Scan for the cell matching the given text and deliver its (x, y) coordinate at center. 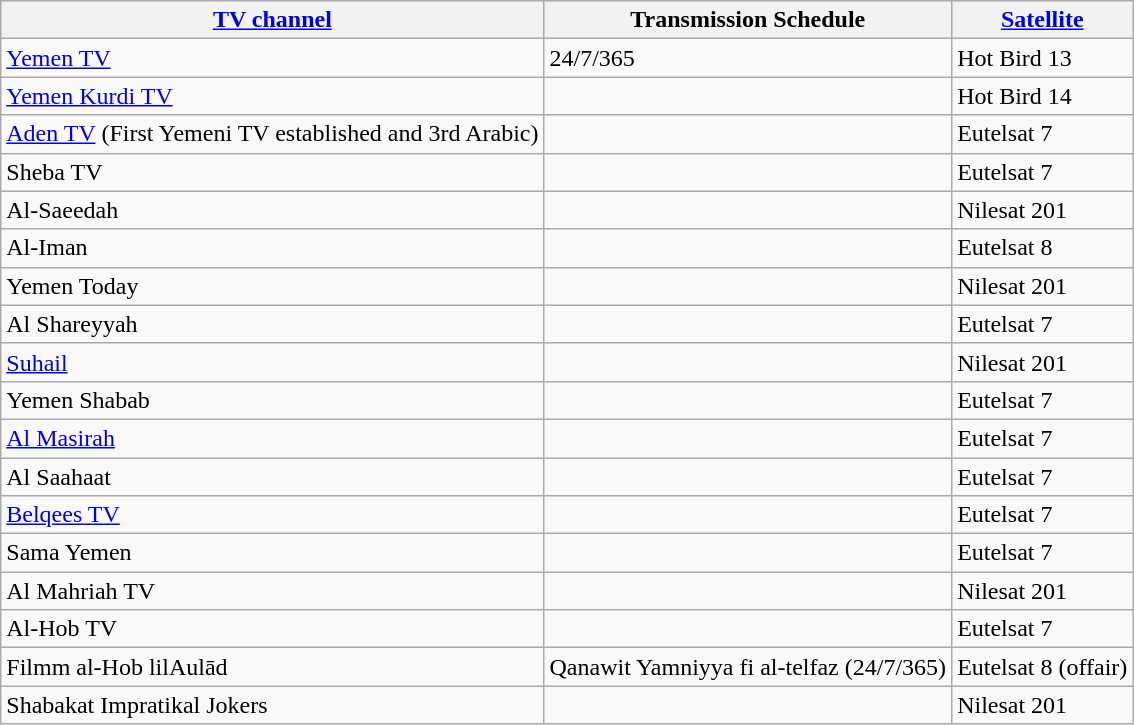
Eutelsat 8 (1042, 248)
Eutelsat 8 (offair) (1042, 667)
Belqees TV (272, 515)
Al-Saeedah (272, 210)
Al Masirah (272, 438)
Aden TV (First Yemeni TV established and 3rd Arabic) (272, 134)
Al Mahriah TV (272, 591)
Transmission Schedule (748, 20)
24/7/365 (748, 58)
Yemen Shabab (272, 400)
Yemen TV (272, 58)
Filmm al-Hob lilAulād (272, 667)
Hot Bird 13 (1042, 58)
TV channel (272, 20)
Yemen Kurdi TV (272, 96)
Hot Bird 14 (1042, 96)
Al-Iman (272, 248)
Yemen Today (272, 286)
Qanawit Yamniyya fi al-telfaz (24/7/365) (748, 667)
Al Saahaat (272, 477)
Al Shareyyah (272, 324)
Shabakat Impratikal Jokers (272, 705)
Satellite (1042, 20)
Suhail (272, 362)
Sheba TV (272, 172)
Al-Hob TV (272, 629)
Sama Yemen (272, 553)
